Extract the [X, Y] coordinate from the center of the cell holding the provided text.  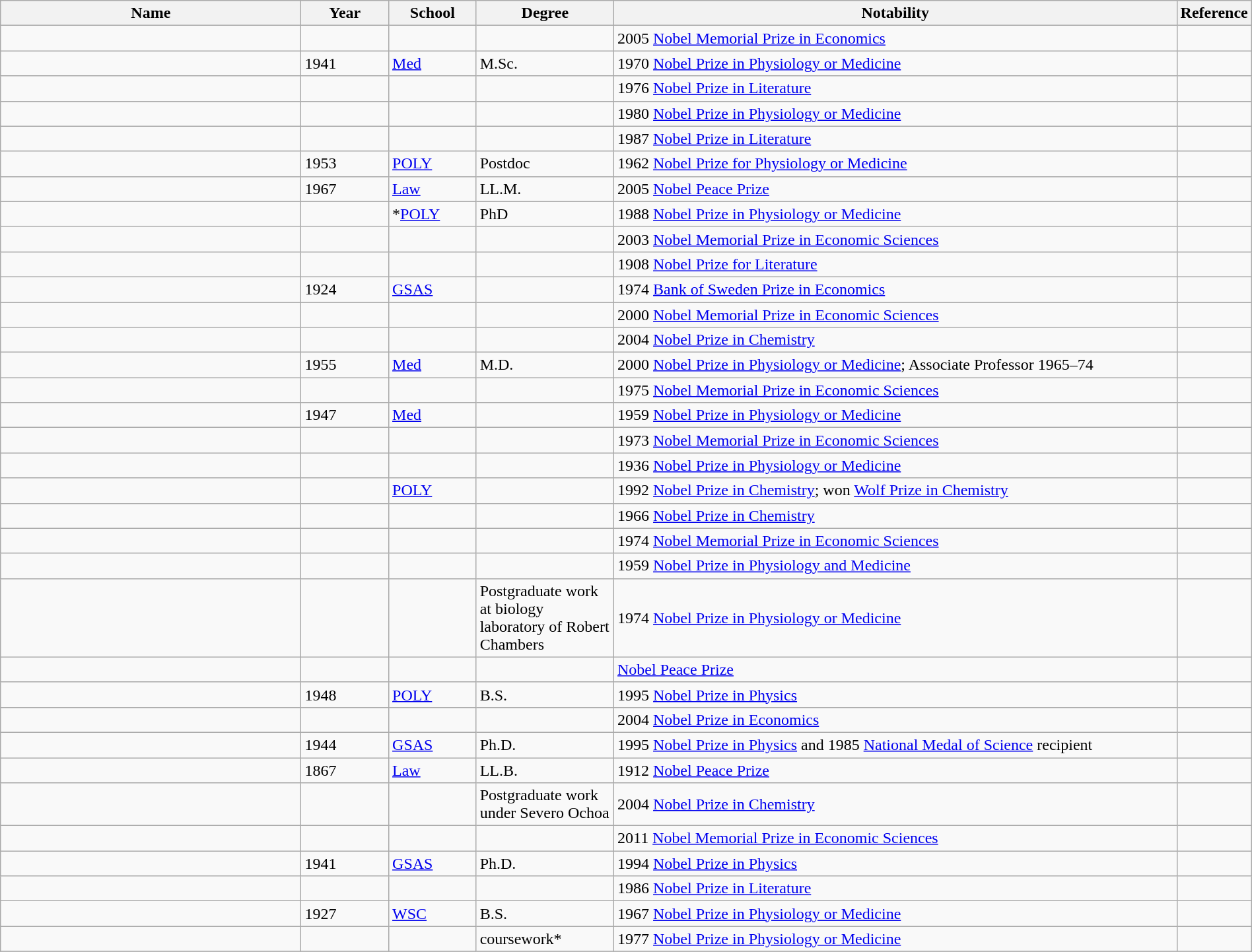
LL.B. [545, 770]
1908 Nobel Prize for Literature [895, 264]
1974 Nobel Memorial Prize in Economic Sciences [895, 541]
1867 [345, 770]
1947 [345, 415]
1970 Nobel Prize in Physiology or Medicine [895, 63]
1953 [345, 164]
1948 [345, 695]
1986 Nobel Prize in Literature [895, 889]
1927 [345, 914]
1962 Nobel Prize for Physiology or Medicine [895, 164]
PhD [545, 214]
M.Sc. [545, 63]
2003 Nobel Memorial Prize in Economic Sciences [895, 239]
Reference [1214, 13]
1994 Nobel Prize in Physics [895, 864]
Name [151, 13]
1973 Nobel Memorial Prize in Economic Sciences [895, 440]
Notability [895, 13]
2004 Nobel Prize in Economics [895, 720]
Nobel Peace Prize [895, 669]
1924 [345, 289]
1992 Nobel Prize in Chemistry; won Wolf Prize in Chemistry [895, 491]
2000 Nobel Memorial Prize in Economic Sciences [895, 315]
1975 Nobel Memorial Prize in Economic Sciences [895, 390]
1977 Nobel Prize in Physiology or Medicine [895, 939]
1966 Nobel Prize in Chemistry [895, 516]
2000 Nobel Prize in Physiology or Medicine; Associate Professor 1965–74 [895, 365]
1995 Nobel Prize in Physics and 1985 National Medal of Science recipient [895, 745]
2011 Nobel Memorial Prize in Economic Sciences [895, 838]
Year [345, 13]
1955 [345, 365]
Degree [545, 13]
1936 Nobel Prize in Physiology or Medicine [895, 465]
1959 Nobel Prize in Physiology and Medicine [895, 566]
1980 Nobel Prize in Physiology or Medicine [895, 114]
1976 Nobel Prize in Literature [895, 88]
1974 Nobel Prize in Physiology or Medicine [895, 618]
1987 Nobel Prize in Literature [895, 139]
1959 Nobel Prize in Physiology or Medicine [895, 415]
Postgraduate work at biology laboratory of Robert Chambers [545, 618]
1944 [345, 745]
Postdoc [545, 164]
2005 Nobel Peace Prize [895, 189]
School [433, 13]
1967 [345, 189]
WSC [433, 914]
M.D. [545, 365]
Postgraduate work under Severo Ochoa [545, 804]
2005 Nobel Memorial Prize in Economics [895, 38]
*POLY [433, 214]
1988 Nobel Prize in Physiology or Medicine [895, 214]
1967 Nobel Prize in Physiology or Medicine [895, 914]
1995 Nobel Prize in Physics [895, 695]
1974 Bank of Sweden Prize in Economics [895, 289]
coursework* [545, 939]
1912 Nobel Peace Prize [895, 770]
LL.M. [545, 189]
